For the text-containing cell, return its midpoint in [x, y] coordinate format. 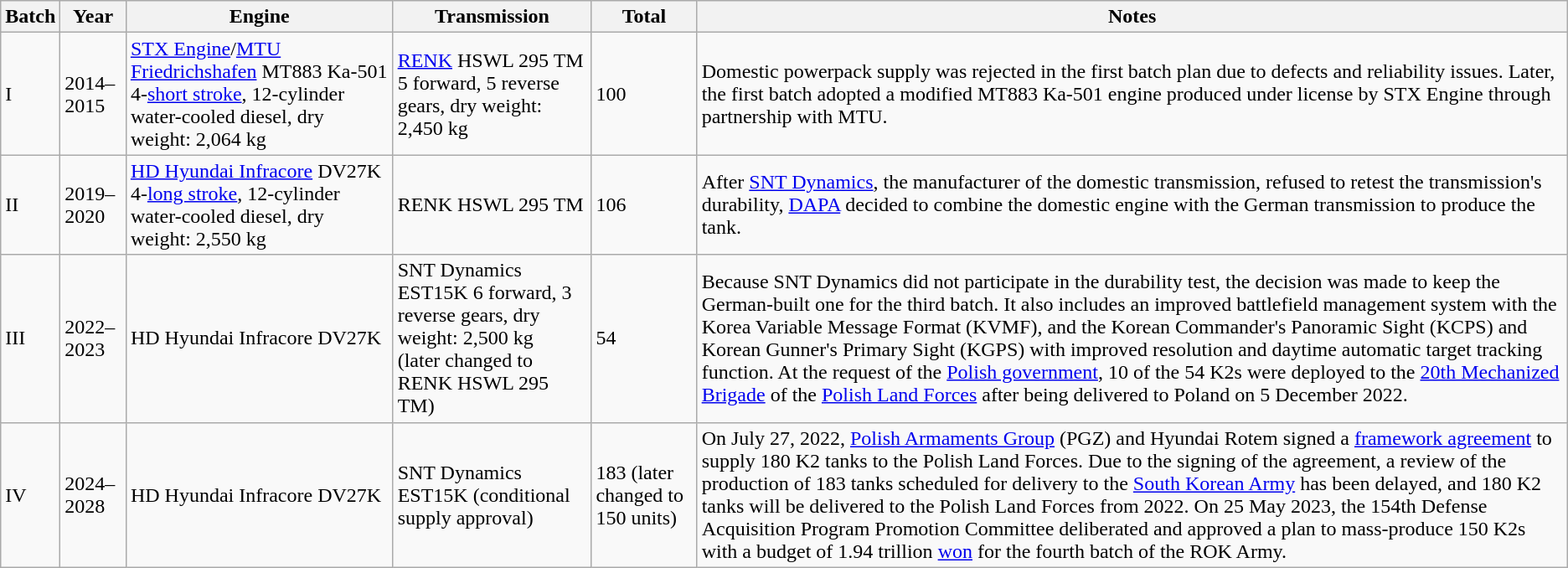
Engine [260, 17]
Year [94, 17]
2024–2028 [94, 494]
I [30, 94]
54 [644, 338]
III [30, 338]
Transmission [493, 17]
IV [30, 494]
106 [644, 204]
RENK HSWL 295 TM [493, 204]
Notes [1132, 17]
II [30, 204]
SNT Dynamics EST15K 6 forward, 3 reverse gears, dry weight: 2,500 kg (later changed to RENK HSWL 295 TM) [493, 338]
100 [644, 94]
SNT Dynamics EST15K (conditional supply approval) [493, 494]
RENK HSWL 295 TM 5 forward, 5 reverse gears, dry weight: 2,450 kg [493, 94]
HD Hyundai Infracore DV27K 4-long stroke, 12-cylinder water-cooled diesel, dry weight: 2,550 kg [260, 204]
Batch [30, 17]
STX Engine/MTU Friedrichshafen MT883 Ka-501 4-short stroke, 12-cylinder water-cooled diesel, dry weight: 2,064 kg [260, 94]
Total [644, 17]
2022–2023 [94, 338]
183 (later changed to 150 units) [644, 494]
2019–2020 [94, 204]
2014–2015 [94, 94]
